For the text-containing cell, return its midpoint in (x, y) coordinate format. 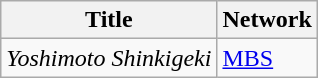
Title (109, 20)
Network (267, 20)
Yoshimoto Shinkigeki (109, 58)
MBS (267, 58)
